For the text-containing cell, return its midpoint in (X, Y) coordinate format. 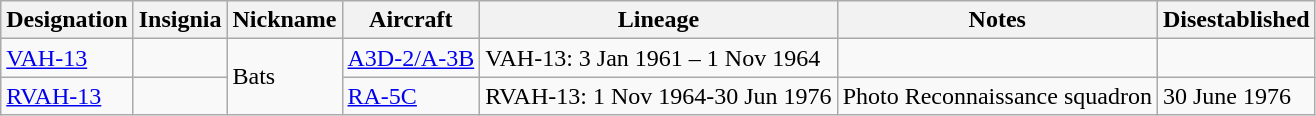
A3D-2/A-3B (411, 58)
30 June 1976 (1236, 96)
Bats (284, 77)
Photo Reconnaissance squadron (997, 96)
Designation (67, 20)
Lineage (658, 20)
RA-5C (411, 96)
Notes (997, 20)
VAH-13 (67, 58)
RVAH-13: 1 Nov 1964-30 Jun 1976 (658, 96)
Nickname (284, 20)
Disestablished (1236, 20)
Insignia (180, 20)
RVAH-13 (67, 96)
Aircraft (411, 20)
VAH-13: 3 Jan 1961 – 1 Nov 1964 (658, 58)
